Scan for the cell matching the given text and deliver its (x, y) coordinate at center. 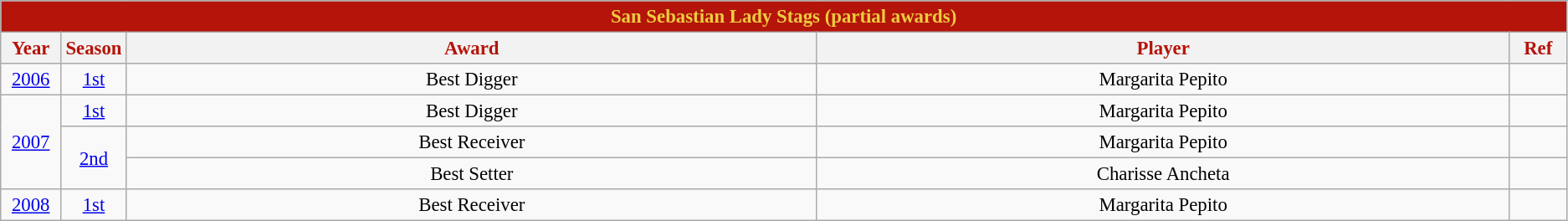
2006 (31, 80)
Best Setter (472, 174)
San Sebastian Lady Stags (partial awards) (784, 17)
Season (94, 49)
Year (31, 49)
2007 (31, 142)
Ref (1538, 49)
Award (472, 49)
2nd (94, 157)
Player (1163, 49)
Charisse Ancheta (1163, 174)
2008 (31, 205)
